Detect which cell encompasses the target text, then output its (X, Y) center coordinate. 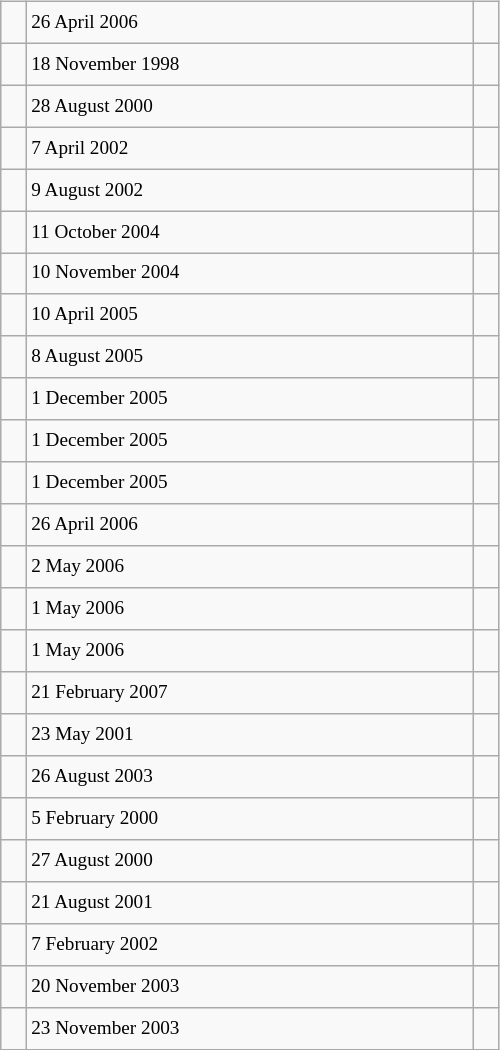
11 October 2004 (250, 232)
10 April 2005 (250, 315)
9 August 2002 (250, 190)
26 August 2003 (250, 777)
27 August 2000 (250, 861)
21 August 2001 (250, 902)
7 April 2002 (250, 148)
7 February 2002 (250, 944)
23 May 2001 (250, 735)
20 November 2003 (250, 986)
8 August 2005 (250, 357)
2 May 2006 (250, 567)
23 November 2003 (250, 1028)
21 February 2007 (250, 693)
28 August 2000 (250, 106)
10 November 2004 (250, 274)
5 February 2000 (250, 819)
18 November 1998 (250, 64)
